Provide the (x, y) coordinate of the cell's center where the given text is located.  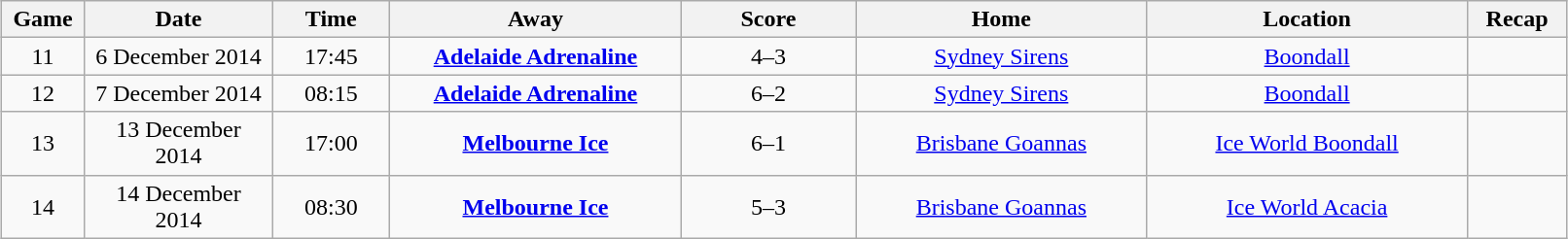
11 (43, 56)
Ice World Acacia (1307, 206)
Ice World Boondall (1307, 144)
12 (43, 93)
Location (1307, 19)
Score (768, 19)
Time (331, 19)
6–1 (768, 144)
7 December 2014 (179, 93)
Game (43, 19)
5–3 (768, 206)
Home (1002, 19)
08:30 (331, 206)
4–3 (768, 56)
13 December 2014 (179, 144)
08:15 (331, 93)
6 December 2014 (179, 56)
14 (43, 206)
14 December 2014 (179, 206)
Date (179, 19)
17:45 (331, 56)
Recap (1517, 19)
13 (43, 144)
6–2 (768, 93)
Away (535, 19)
17:00 (331, 144)
